Extract the [X, Y] coordinate from the center of the cell holding the provided text.  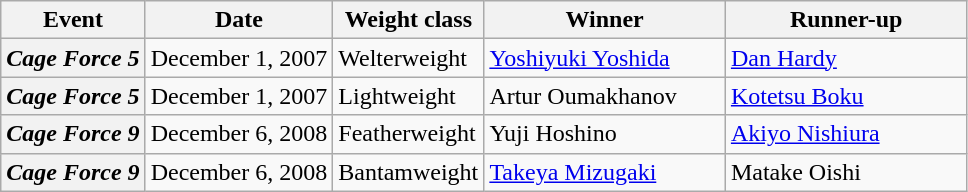
Date [239, 20]
Takeya Mizugaki [605, 172]
Matake Oishi [846, 172]
Yoshiyuki Yoshida [605, 58]
Artur Oumakhanov [605, 96]
Welterweight [408, 58]
Weight class [408, 20]
Featherweight [408, 134]
Event [73, 20]
Lightweight [408, 96]
Dan Hardy [846, 58]
Winner [605, 20]
Bantamweight [408, 172]
Akiyo Nishiura [846, 134]
Yuji Hoshino [605, 134]
Runner-up [846, 20]
Kotetsu Boku [846, 96]
